Pinpoint the cell where the given text exists, returning its (x, y) midpoint coordinate. 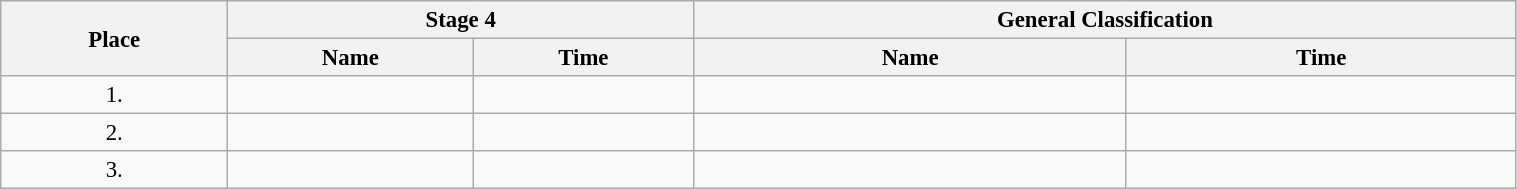
Place (114, 38)
Stage 4 (461, 20)
General Classification (1105, 20)
2. (114, 133)
1. (114, 95)
3. (114, 170)
